Return (X, Y) of the center of cell containing provided text 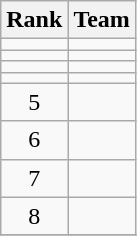
7 (34, 178)
5 (34, 102)
8 (34, 216)
6 (34, 140)
Team (102, 20)
Rank (34, 20)
